Extract the [X, Y] coordinate from the center of the cell holding the provided text.  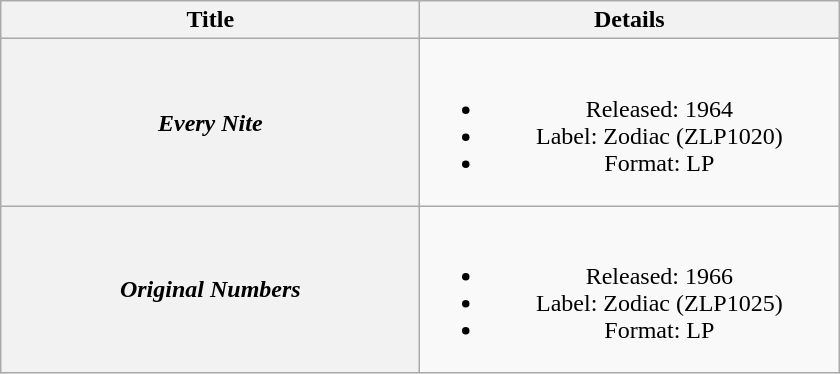
Original Numbers [210, 290]
Released: 1964Label: Zodiac (ZLP1020)Format: LP [630, 122]
Released: 1966Label: Zodiac (ZLP1025)Format: LP [630, 290]
Details [630, 20]
Title [210, 20]
Every Nite [210, 122]
